Detect which cell encompasses the target text, then output its [X, Y] center coordinate. 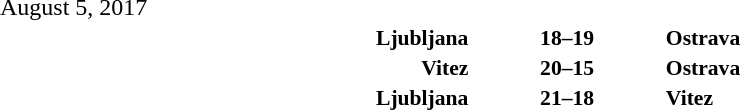
18–19 [568, 38]
20–15 [568, 68]
